Find where the given text appears and provide that cell's center as (x, y) coordinate. 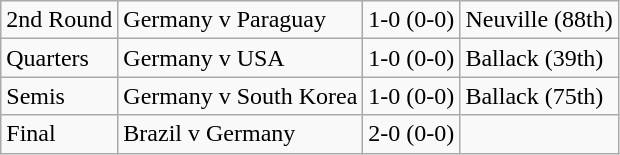
Germany v Paraguay (240, 20)
2-0 (0-0) (412, 134)
Ballack (75th) (539, 96)
Quarters (60, 58)
Ballack (39th) (539, 58)
Neuville (88th) (539, 20)
Germany v USA (240, 58)
Germany v South Korea (240, 96)
2nd Round (60, 20)
Final (60, 134)
Semis (60, 96)
Brazil v Germany (240, 134)
